Output the (X, Y) coordinate of the center of the cell containing the given text.  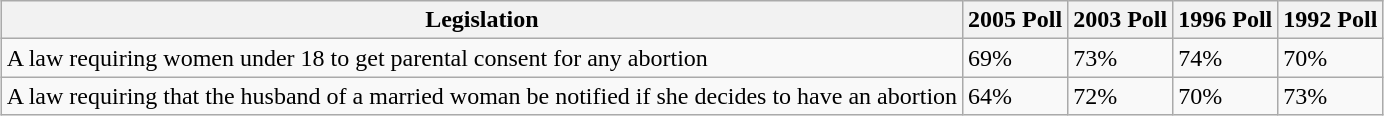
2003 Poll (1120, 20)
64% (1016, 96)
Legislation (482, 20)
74% (1226, 58)
A law requiring women under 18 to get parental consent for any abortion (482, 58)
1996 Poll (1226, 20)
69% (1016, 58)
72% (1120, 96)
A law requiring that the husband of a married woman be notified if she decides to have an abortion (482, 96)
1992 Poll (1330, 20)
2005 Poll (1016, 20)
